Scan for the cell matching the given text and deliver its [x, y] coordinate at center. 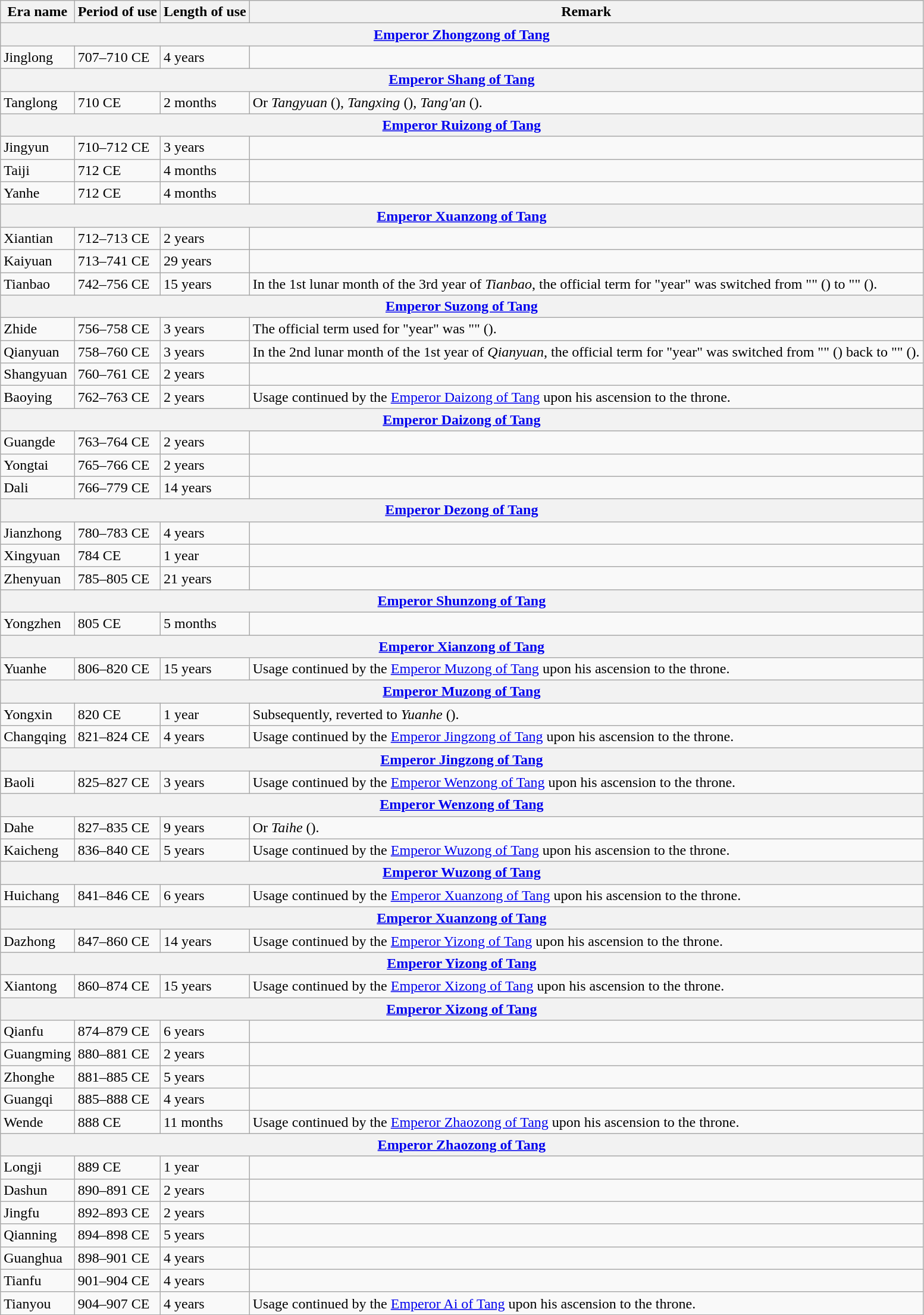
11 months [205, 1122]
901–904 CE [117, 1280]
Emperor Dezong of Tang [462, 510]
785–805 CE [117, 578]
Zhenyuan [37, 578]
Usage continued by the Emperor Jingzong of Tang upon his ascension to the throne. [586, 737]
21 years [205, 578]
Usage continued by the Emperor Xizong of Tang upon his ascension to the throne. [586, 986]
Dali [37, 488]
Emperor Suzong of Tang [462, 307]
Usage continued by the Emperor Muzong of Tang upon his ascension to the throne. [586, 669]
Zhonghe [37, 1077]
881–885 CE [117, 1077]
Length of use [205, 12]
Yongzhen [37, 623]
Xiantian [37, 238]
710–712 CE [117, 148]
Emperor Shang of Tang [462, 80]
9 years [205, 827]
Zhide [37, 329]
Qianyuan [37, 352]
5 months [205, 623]
Baoli [37, 782]
Tanglong [37, 102]
Emperor Ruizong of Tang [462, 125]
Tianfu [37, 1280]
806–820 CE [117, 669]
Emperor Xianzong of Tang [462, 646]
Era name [37, 12]
Kaiyuan [37, 261]
Emperor Zhongzong of Tang [462, 35]
894–898 CE [117, 1235]
762–763 CE [117, 397]
Jingyun [37, 148]
825–827 CE [117, 782]
885–888 CE [117, 1100]
Usage continued by the Emperor Wenzong of Tang upon his ascension to the throne. [586, 782]
898–901 CE [117, 1258]
847–860 CE [117, 941]
Usage continued by the Emperor Zhaozong of Tang upon his ascension to the throne. [586, 1122]
758–760 CE [117, 352]
805 CE [117, 623]
904–907 CE [117, 1303]
Tianyou [37, 1303]
841–846 CE [117, 895]
Emperor Shunzong of Tang [462, 601]
888 CE [117, 1122]
707–710 CE [117, 57]
765–766 CE [117, 465]
Dazhong [37, 941]
Shangyuan [37, 374]
Subsequently, reverted to Yuanhe (). [586, 714]
Yuanhe [37, 669]
Taiji [37, 170]
Or Taihe (). [586, 827]
Baoying [37, 397]
713–741 CE [117, 261]
Tianbao [37, 284]
874–879 CE [117, 1032]
2 months [205, 102]
Yongxin [37, 714]
766–779 CE [117, 488]
Usage continued by the Emperor Xuanzong of Tang upon his ascension to the throne. [586, 895]
Usage continued by the Emperor Daizong of Tang upon his ascension to the throne. [586, 397]
Guanghua [37, 1258]
Emperor Jingzong of Tang [462, 760]
Usage continued by the Emperor Ai of Tang upon his ascension to the throne. [586, 1303]
821–824 CE [117, 737]
The official term used for "year" was "" (). [586, 329]
Jianzhong [37, 533]
Yongtai [37, 465]
Qianfu [37, 1032]
Usage continued by the Emperor Wuzong of Tang upon his ascension to the throne. [586, 850]
Longji [37, 1167]
29 years [205, 261]
890–891 CE [117, 1190]
Dahe [37, 827]
889 CE [117, 1167]
Remark [586, 12]
Wende [37, 1122]
784 CE [117, 555]
Changqing [37, 737]
Guangming [37, 1054]
780–783 CE [117, 533]
Jinglong [37, 57]
760–761 CE [117, 374]
860–874 CE [117, 986]
Xingyuan [37, 555]
Emperor Daizong of Tang [462, 420]
756–758 CE [117, 329]
Jingfu [37, 1213]
Emperor Yizong of Tang [462, 963]
763–764 CE [117, 442]
827–835 CE [117, 827]
892–893 CE [117, 1213]
Yanhe [37, 193]
Guangde [37, 442]
712–713 CE [117, 238]
Period of use [117, 12]
880–881 CE [117, 1054]
Emperor Wuzong of Tang [462, 873]
Usage continued by the Emperor Yizong of Tang upon his ascension to the throne. [586, 941]
Emperor Zhaozong of Tang [462, 1145]
Huichang [37, 895]
742–756 CE [117, 284]
Or Tangyuan (), Tangxing (), Tang'an (). [586, 102]
Qianning [37, 1235]
In the 1st lunar month of the 3rd year of Tianbao, the official term for "year" was switched from "" () to "" (). [586, 284]
Emperor Muzong of Tang [462, 692]
836–840 CE [117, 850]
820 CE [117, 714]
Kaicheng [37, 850]
710 CE [117, 102]
Guangqi [37, 1100]
Emperor Wenzong of Tang [462, 805]
Xiantong [37, 986]
Dashun [37, 1190]
In the 2nd lunar month of the 1st year of Qianyuan, the official term for "year" was switched from "" () back to "" (). [586, 352]
Emperor Xizong of Tang [462, 1009]
